Capture the cell that displays the provided text and extract its (x, y) central coordinate. 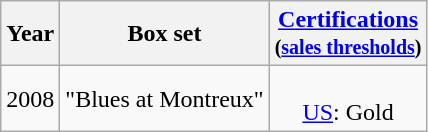
2008 (30, 98)
US: Gold (348, 98)
Year (30, 34)
"Blues at Montreux" (164, 98)
Certifications(sales thresholds) (348, 34)
Box set (164, 34)
